Search for the cell housing the specified text and yield its (X, Y) center coordinate. 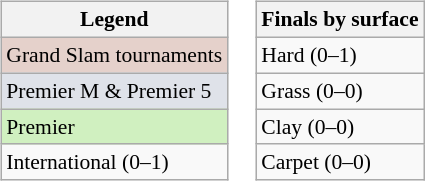
Grass (0–0) (340, 91)
International (0–1) (114, 162)
Legend (114, 20)
Premier M & Premier 5 (114, 91)
Clay (0–0) (340, 127)
Grand Slam tournaments (114, 55)
Premier (114, 127)
Hard (0–1) (340, 55)
Carpet (0–0) (340, 162)
Finals by surface (340, 20)
